Output the [x, y] coordinate of the center of the cell containing the given text.  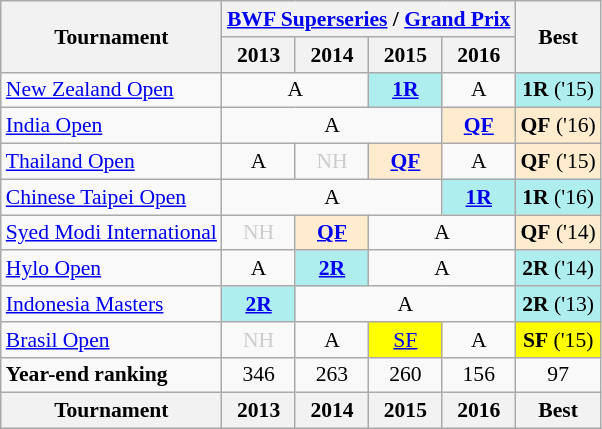
India Open [112, 126]
Indonesia Masters [112, 304]
Chinese Taipei Open [112, 197]
346 [258, 375]
SF ('15) [558, 340]
2R ('13) [558, 304]
156 [478, 375]
2R ('14) [558, 269]
BWF Superseries / Grand Prix [369, 19]
Thailand Open [112, 162]
Brasil Open [112, 340]
SF [406, 340]
QF ('15) [558, 162]
New Zealand Open [112, 90]
QF ('14) [558, 233]
1R ('16) [558, 197]
260 [406, 375]
Syed Modi International [112, 233]
Year-end ranking [112, 375]
1R ('15) [558, 90]
263 [332, 375]
97 [558, 375]
Hylo Open [112, 269]
QF ('16) [558, 126]
